Extract the [X, Y] coordinate from the center of the cell holding the provided text.  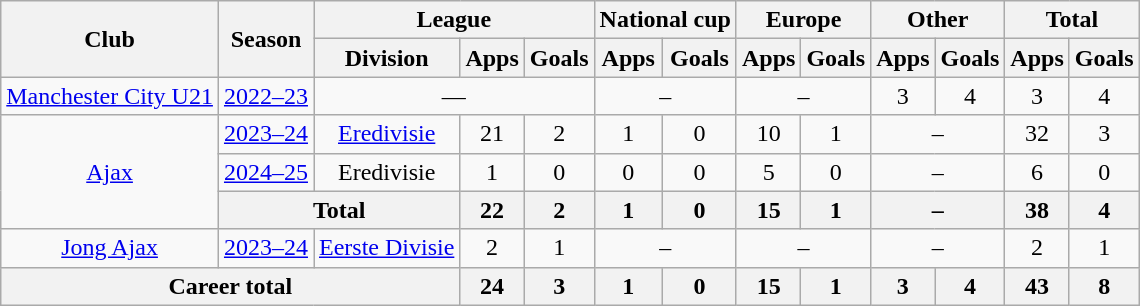
38 [1037, 210]
Europe [803, 20]
8 [1104, 286]
5 [768, 172]
32 [1037, 134]
Jong Ajax [110, 248]
Other [938, 20]
6 [1037, 172]
Manchester City U21 [110, 96]
Ajax [110, 172]
League [454, 20]
Division [387, 58]
2024–25 [266, 172]
21 [492, 134]
National cup [665, 20]
10 [768, 134]
24 [492, 286]
2022–23 [266, 96]
43 [1037, 286]
Club [110, 39]
22 [492, 210]
Career total [230, 286]
Eerste Divisie [387, 248]
— [454, 96]
Season [266, 39]
